Scan for the cell matching the given text and deliver its (x, y) coordinate at center. 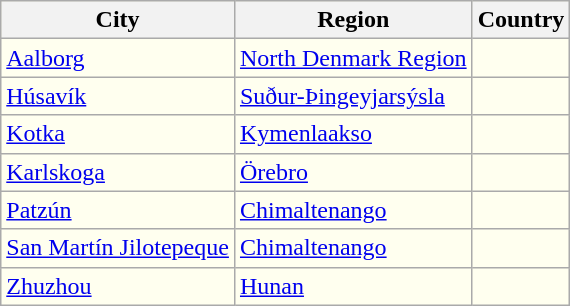
Karlskoga (118, 172)
Zhuzhou (118, 286)
Suður-Þingeyjarsýsla (353, 96)
Kotka (118, 134)
City (118, 20)
Region (353, 20)
Aalborg (118, 58)
Hunan (353, 286)
Kymenlaakso (353, 134)
Húsavík (118, 96)
Örebro (353, 172)
Patzún (118, 210)
North Denmark Region (353, 58)
San Martín Jilotepeque (118, 248)
Country (521, 20)
